Search for the cell housing the specified text and yield its [X, Y] center coordinate. 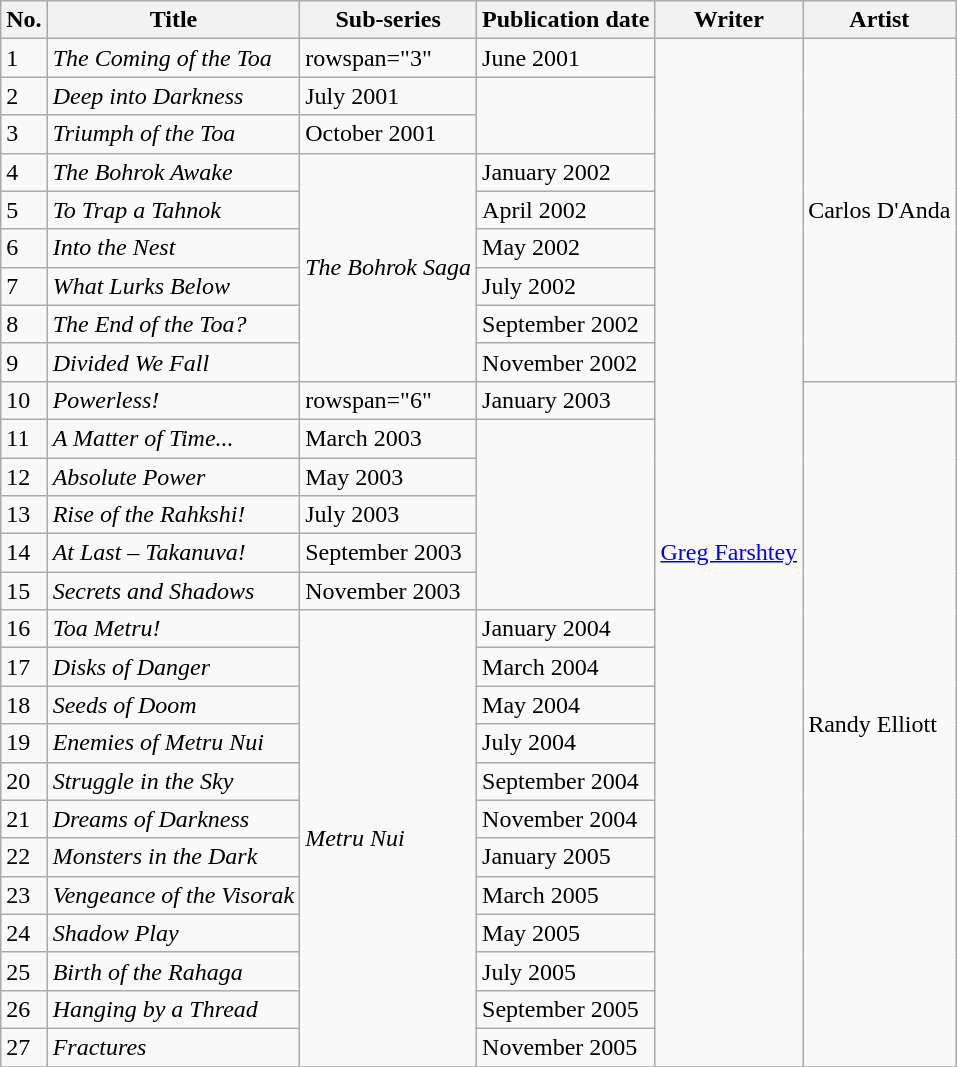
Carlos D'Anda [880, 210]
rowspan="3" [388, 58]
July 2005 [566, 971]
13 [24, 515]
July 2001 [388, 96]
January 2004 [566, 629]
May 2005 [566, 933]
1 [24, 58]
6 [24, 248]
Powerless! [174, 400]
15 [24, 591]
4 [24, 172]
September 2005 [566, 1009]
To Trap a Tahnok [174, 210]
24 [24, 933]
rowspan="6" [388, 400]
Hanging by a Thread [174, 1009]
27 [24, 1047]
Vengeance of the Visorak [174, 895]
21 [24, 819]
Fractures [174, 1047]
Title [174, 20]
November 2004 [566, 819]
3 [24, 134]
November 2002 [566, 362]
March 2005 [566, 895]
Birth of the Rahaga [174, 971]
2 [24, 96]
Dreams of Darkness [174, 819]
June 2001 [566, 58]
10 [24, 400]
Publication date [566, 20]
Seeds of Doom [174, 705]
Sub-series [388, 20]
Writer [729, 20]
Deep into Darkness [174, 96]
Toa Metru! [174, 629]
May 2003 [388, 477]
17 [24, 667]
8 [24, 324]
May 2002 [566, 248]
May 2004 [566, 705]
Rise of the Rahkshi! [174, 515]
19 [24, 743]
Secrets and Shadows [174, 591]
Monsters in the Dark [174, 857]
Struggle in the Sky [174, 781]
The Bohrok Saga [388, 267]
No. [24, 20]
Artist [880, 20]
July 2003 [388, 515]
The Bohrok Awake [174, 172]
July 2002 [566, 286]
November 2003 [388, 591]
Metru Nui [388, 838]
18 [24, 705]
April 2002 [566, 210]
Into the Nest [174, 248]
20 [24, 781]
Absolute Power [174, 477]
23 [24, 895]
January 2005 [566, 857]
November 2005 [566, 1047]
The End of the Toa? [174, 324]
Triumph of the Toa [174, 134]
7 [24, 286]
January 2003 [566, 400]
March 2004 [566, 667]
11 [24, 438]
The Coming of the Toa [174, 58]
A Matter of Time... [174, 438]
16 [24, 629]
July 2004 [566, 743]
Greg Farshtey [729, 553]
25 [24, 971]
March 2003 [388, 438]
5 [24, 210]
October 2001 [388, 134]
What Lurks Below [174, 286]
14 [24, 553]
Disks of Danger [174, 667]
September 2003 [388, 553]
Divided We Fall [174, 362]
September 2004 [566, 781]
January 2002 [566, 172]
12 [24, 477]
Randy Elliott [880, 724]
At Last – Takanuva! [174, 553]
26 [24, 1009]
Enemies of Metru Nui [174, 743]
Shadow Play [174, 933]
September 2002 [566, 324]
9 [24, 362]
22 [24, 857]
